Provide the (X, Y) coordinate of the cell's center where the given text is located.  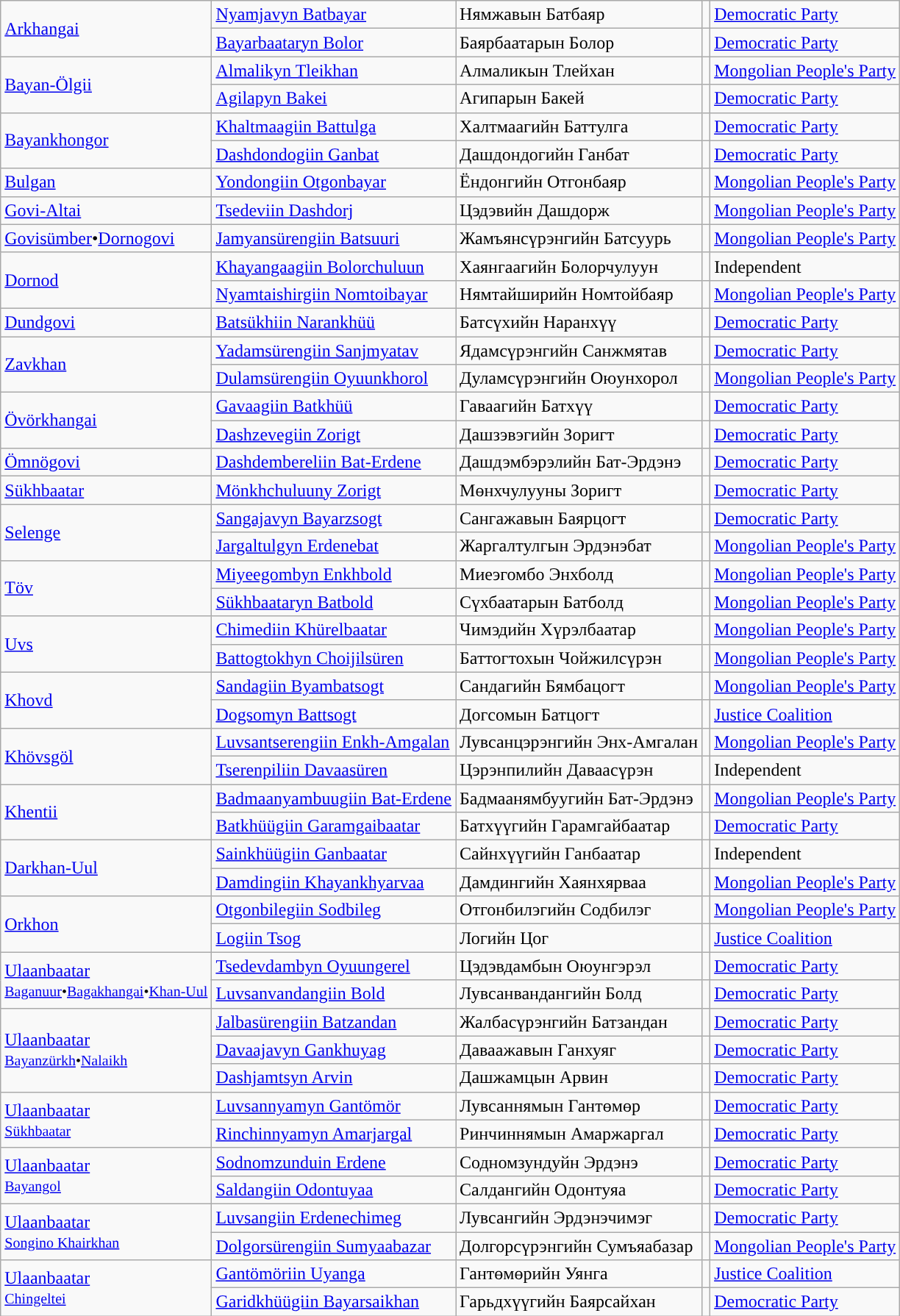
Yondongiin Otgonbayar (334, 182)
Yadamsürengiin Sanjmyatav (334, 351)
Dundgovi (106, 322)
Баттогтохын Чойжилсүрэн (579, 658)
Batkhüügiin Garamgaibaatar (334, 826)
Sodnomzunduin Erdene (334, 1162)
Цэдэвдамбын Оюунгэрэл (579, 966)
Dashdembereliin Bat-Erdene (334, 462)
Dulamsürengiin Oyuunkhorol (334, 379)
Sainkhüügiin Ganbaatar (334, 854)
Жаргалтулгын Эрдэнэбат (579, 546)
Ömnögovi (106, 462)
Miyeegombyn Enkhbold (334, 574)
Гарьдхүүгийн Баярсайхан (579, 1302)
Цэдэвийн Дашдорж (579, 210)
Tsedevdambyn Oyuungerel (334, 966)
Nyamtaishirgiin Nomtoibayar (334, 294)
Töv (106, 588)
Garidkhüügiin Bayarsaikhan (334, 1302)
Davaajavyn Gankhuyag (334, 1050)
Цэрэнпилийн Даваасүрэн (579, 770)
Govisümber•Dornogovi (106, 238)
Сүхбаатарын Батболд (579, 602)
Sükhbaatar (106, 490)
Rinchinnyamyn Amarjargal (334, 1134)
Arkhangai (106, 29)
Khentii (106, 812)
Saldangiin Odontuyaa (334, 1190)
Сандагийн Бямбацогт (579, 686)
Dashdondogiin Ganbat (334, 154)
Догсомын Батцогт (579, 714)
Nyamjavyn Batbayar (334, 15)
Лувсангийн Эрдэнэчимэг (579, 1217)
Лувсаннямын Гантөмөр (579, 1106)
UlaanbaatarSongino Khairkhan (106, 1231)
Dashzevegiin Zorigt (334, 435)
Бадмаанямбуугийн Бат-Эрдэнэ (579, 798)
Чимэдийн Хүрэлбаатар (579, 630)
Дашзэвэгийн Зоригт (579, 435)
Tsedeviin Dashdorj (334, 210)
Tserenpiliin Davaasüren (334, 770)
Dornod (106, 280)
Khaltmaagiin Battulga (334, 126)
Сангажавын Баярцогт (579, 518)
Batsükhiin Narankhüü (334, 322)
Orkhon (106, 924)
Батсүхийн Наранхүү (579, 322)
Батхүүгийн Гарамгайбаатар (579, 826)
Sangajavyn Bayarzsogt (334, 518)
Агипарын Бакей (579, 99)
Bayan-Ölgii (106, 85)
Алмаликын Тлейхан (579, 71)
Дамдингийн Хаянхярваа (579, 882)
Badmaanyambuugiin Bat-Erdene (334, 798)
Отгонбилэгийн Содбилэг (579, 910)
Миеэгомбо Энхболд (579, 574)
Logiin Tsog (334, 938)
Luvsantserengiin Enkh-Amgalan (334, 742)
Нямтайширийн Номтойбаяр (579, 294)
Bulgan (106, 182)
Дашжамцын Арвин (579, 1078)
Otgonbilegiin Sodbileg (334, 910)
Ринчиннямын Амаржаргал (579, 1134)
Khövsgöl (106, 756)
Battogtokhyn Choijilsüren (334, 658)
Лувсанцэрэнгийн Энх-Амгалан (579, 742)
Bayankhongor (106, 140)
Uvs (106, 644)
Gavaagiin Batkhüü (334, 407)
Jargaltulgyn Erdenebat (334, 546)
UlaanbaatarBayanzürkh•Nalaikh (106, 1050)
Luvsangiin Erdenechimeg (334, 1217)
Долгорсүрэнгийн Сумъяабазар (579, 1246)
Ёндонгийн Отгонбаяр (579, 182)
Sandagiin Byambatsogt (334, 686)
Khovd (106, 700)
Damdingiin Khayankhyarvaa (334, 882)
Дуламсүрэнгийн Оюунхорол (579, 379)
Сайнхүүгийн Ганбаатар (579, 854)
UlaanbaatarChingeltei (106, 1288)
Dogsomyn Battsogt (334, 714)
UlaanbaatarBaganuur•Bagakhangai•Khan-Uul (106, 980)
Лувсанвандангийн Болд (579, 994)
Дашдэмбэрэлийн Бат-Эрдэнэ (579, 462)
Agilapyn Bakei (334, 99)
Övörkhangai (106, 421)
UlaanbaatarBayangol (106, 1176)
Нямжавын Батбаяр (579, 15)
Ядамсүрэнгийн Санжмятав (579, 351)
Халтмаагийн Баттулга (579, 126)
Гантөмөрийн Уянга (579, 1274)
Жамъянсүрэнгийн Батсуурь (579, 238)
Даваажавын Ганхуяг (579, 1050)
Хаянгаагийн Болорчулуун (579, 266)
Luvsanvandangiin Bold (334, 994)
Zavkhan (106, 365)
Dolgorsürengiin Sumyaabazar (334, 1246)
Khayangaagiin Bolorchuluun (334, 266)
Jamyansürengiin Batsuuri (334, 238)
Дашдондогийн Ганбат (579, 154)
Mönkhchuluuny Zorigt (334, 490)
Sükhbaataryn Batbold (334, 602)
Govi-Altai (106, 210)
Гаваагийн Батхүү (579, 407)
Almalikyn Tleikhan (334, 71)
Баярбаатарын Болор (579, 43)
UlaanbaatarSükhbaatar (106, 1120)
Жалбасүрэнгийн Батзандан (579, 1022)
Darkhan-Uul (106, 868)
Chimediin Khürelbaatar (334, 630)
Jalbasürengiin Batzandan (334, 1022)
Bayarbaataryn Bolor (334, 43)
Логийн Цог (579, 938)
Салдангийн Одонтуяа (579, 1190)
Selenge (106, 532)
Содномзундуйн Эрдэнэ (579, 1162)
Gantömöriin Uyanga (334, 1274)
Dashjamtsyn Arvin (334, 1078)
Мөнхчулууны Зоригт (579, 490)
Luvsannyamyn Gantömör (334, 1106)
